Find where the given text appears and provide that cell's center as [x, y] coordinate. 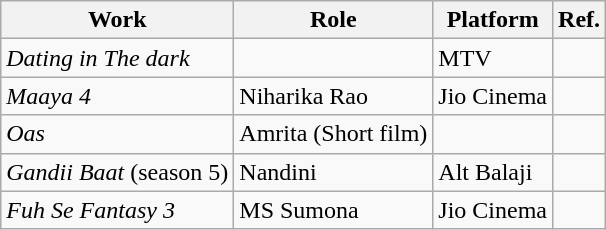
Alt Balaji [493, 172]
Fuh Se Fantasy 3 [118, 210]
Platform [493, 20]
Dating in The dark [118, 58]
Ref. [580, 20]
Maaya 4 [118, 96]
Niharika Rao [334, 96]
Amrita (Short film) [334, 134]
Gandii Baat (season 5) [118, 172]
Role [334, 20]
Oas [118, 134]
MS Sumona [334, 210]
Work [118, 20]
Nandini [334, 172]
MTV [493, 58]
